From the cell containing the given text, extract its center point as [X, Y] coordinate. 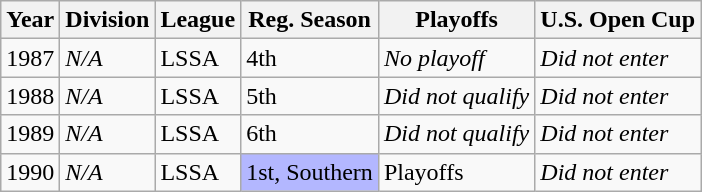
1987 [30, 58]
4th [310, 58]
1st, Southern [310, 172]
1989 [30, 134]
Division [108, 20]
Year [30, 20]
1990 [30, 172]
U.S. Open Cup [618, 20]
League [198, 20]
1988 [30, 96]
No playoff [456, 58]
6th [310, 134]
5th [310, 96]
Reg. Season [310, 20]
